From the cell containing the given text, extract its center point as [x, y] coordinate. 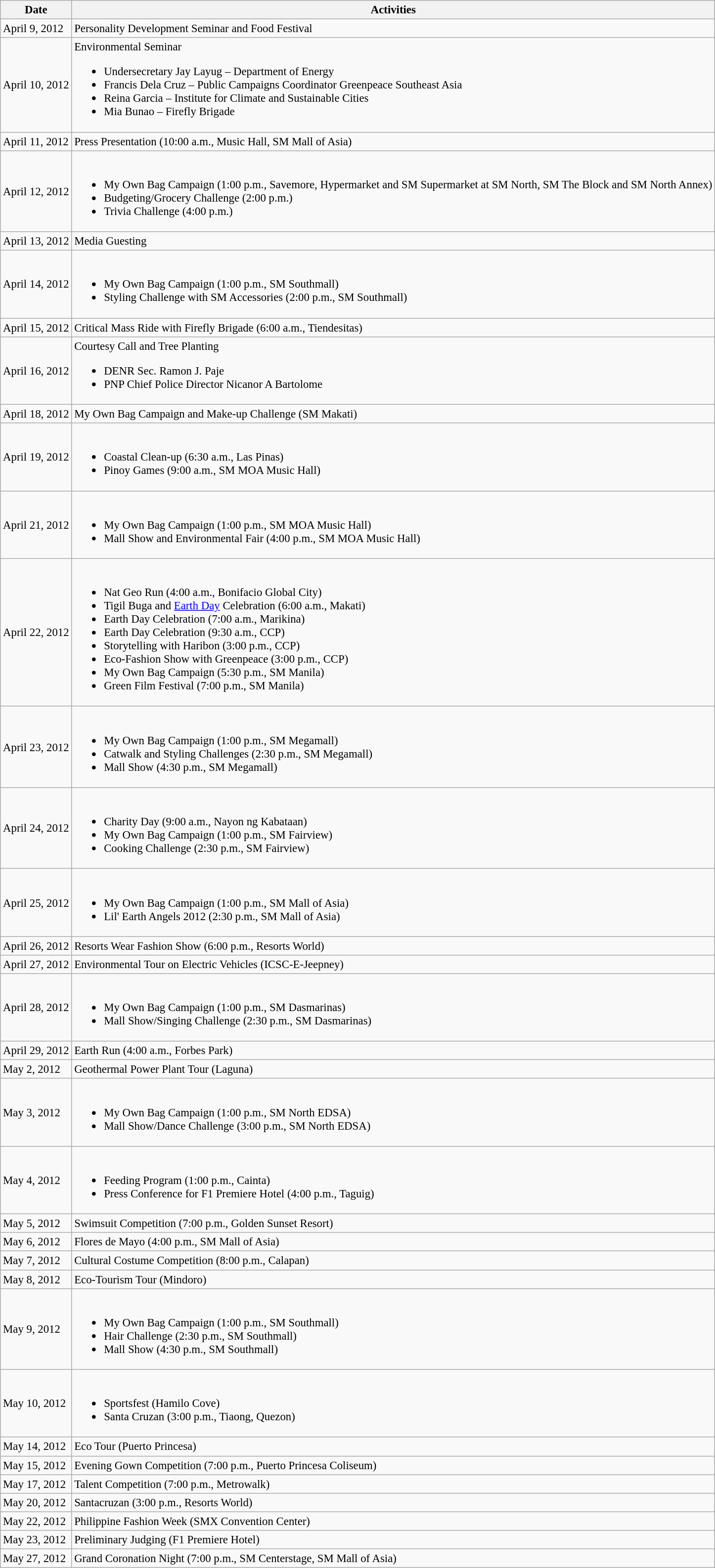
Activities [394, 10]
Environmental Tour on Electric Vehicles (ICSC-E-Jeepney) [394, 965]
My Own Bag Campaign (1:00 p.m., SM Mall of Asia)Lil' Earth Angels 2012 (2:30 p.m., SM Mall of Asia) [394, 902]
May 9, 2012 [36, 1329]
May 2, 2012 [36, 1069]
Charity Day (9:00 a.m., Nayon ng Kabataan)My Own Bag Campaign (1:00 p.m., SM Fairview)Cooking Challenge (2:30 p.m., SM Fairview) [394, 828]
April 14, 2012 [36, 285]
Resorts Wear Fashion Show (6:00 p.m., Resorts World) [394, 946]
May 5, 2012 [36, 1224]
Date [36, 10]
Preliminary Judging (F1 Premiere Hotel) [394, 1540]
April 19, 2012 [36, 457]
May 15, 2012 [36, 1465]
My Own Bag Campaign and Make-up Challenge (SM Makati) [394, 414]
May 14, 2012 [36, 1447]
April 9, 2012 [36, 29]
April 28, 2012 [36, 1007]
Talent Competition (7:00 p.m., Metrowalk) [394, 1484]
April 25, 2012 [36, 902]
May 20, 2012 [36, 1502]
May 27, 2012 [36, 1558]
Cultural Costume Competition (8:00 p.m., Calapan) [394, 1261]
Media Guesting [394, 241]
Sportsfest (Hamilo Cove)Santa Cruzan (3:00 p.m., Tiaong, Quezon) [394, 1403]
May 8, 2012 [36, 1279]
April 22, 2012 [36, 633]
April 23, 2012 [36, 747]
Geothermal Power Plant Tour (Laguna) [394, 1069]
April 18, 2012 [36, 414]
My Own Bag Campaign (1:00 p.m., SM Megamall)Catwalk and Styling Challenges (2:30 p.m., SM Megamall)Mall Show (4:30 p.m., SM Megamall) [394, 747]
April 29, 2012 [36, 1051]
My Own Bag Campaign (1:00 p.m., SM Dasmarinas)Mall Show/Singing Challenge (2:30 p.m., SM Dasmarinas) [394, 1007]
April 26, 2012 [36, 946]
May 17, 2012 [36, 1484]
April 27, 2012 [36, 965]
April 12, 2012 [36, 191]
My Own Bag Campaign (1:00 p.m., SM North EDSA)Mall Show/Dance Challenge (3:00 p.m., SM North EDSA) [394, 1113]
Evening Gown Competition (7:00 p.m., Puerto Princesa Coliseum) [394, 1465]
Grand Coronation Night (7:00 p.m., SM Centerstage, SM Mall of Asia) [394, 1558]
April 11, 2012 [36, 141]
My Own Bag Campaign (1:00 p.m., SM Southmall)Hair Challenge (2:30 p.m., SM Southmall)Mall Show (4:30 p.m., SM Southmall) [394, 1329]
Press Presentation (10:00 a.m., Music Hall, SM Mall of Asia) [394, 141]
Philippine Fashion Week (SMX Convention Center) [394, 1521]
Coastal Clean-up (6:30 a.m., Las Pinas)Pinoy Games (9:00 a.m., SM MOA Music Hall) [394, 457]
May 23, 2012 [36, 1540]
Feeding Program (1:00 p.m., Cainta)Press Conference for F1 Premiere Hotel (4:00 p.m., Taguig) [394, 1180]
May 6, 2012 [36, 1242]
Swimsuit Competition (7:00 p.m., Golden Sunset Resort) [394, 1224]
May 7, 2012 [36, 1261]
Critical Mass Ride with Firefly Brigade (6:00 a.m., Tiendesitas) [394, 328]
Santacruzan (3:00 p.m., Resorts World) [394, 1502]
My Own Bag Campaign (1:00 p.m., SM Southmall)Styling Challenge with SM Accessories (2:00 p.m., SM Southmall) [394, 285]
Courtesy Call and Tree PlantingDENR Sec. Ramon J. PajePNP Chief Police Director Nicanor A Bartolome [394, 371]
April 21, 2012 [36, 525]
April 16, 2012 [36, 371]
Eco Tour (Puerto Princesa) [394, 1447]
April 13, 2012 [36, 241]
May 3, 2012 [36, 1113]
Personality Development Seminar and Food Festival [394, 29]
May 22, 2012 [36, 1521]
April 15, 2012 [36, 328]
Eco-Tourism Tour (Mindoro) [394, 1279]
My Own Bag Campaign (1:00 p.m., SM MOA Music Hall)Mall Show and Environmental Fair (4:00 p.m., SM MOA Music Hall) [394, 525]
May 10, 2012 [36, 1403]
Flores de Mayo (4:00 p.m., SM Mall of Asia) [394, 1242]
April 10, 2012 [36, 85]
Earth Run (4:00 a.m., Forbes Park) [394, 1051]
April 24, 2012 [36, 828]
May 4, 2012 [36, 1180]
